Determine the (x, y) coordinate at the center of the cell enclosing the given text.  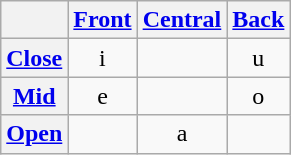
i (102, 58)
a (182, 134)
Mid (34, 96)
Central (182, 20)
Front (102, 20)
Back (258, 20)
o (258, 96)
u (258, 58)
Open (34, 134)
Close (34, 58)
e (102, 96)
